Output the [X, Y] coordinate of the center of the cell containing the given text.  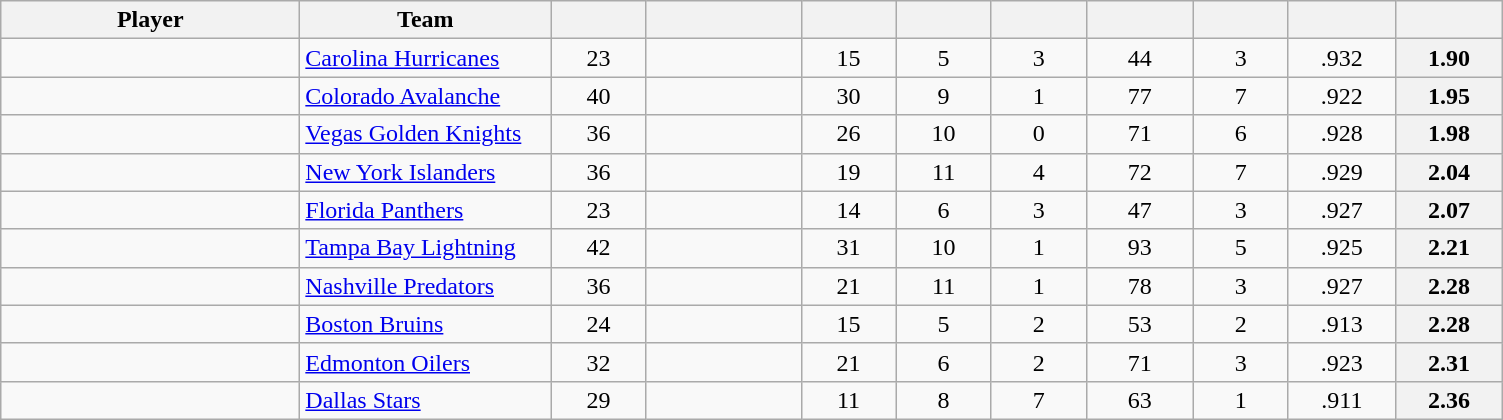
14 [848, 210]
1.95 [1448, 96]
40 [598, 96]
Nashville Predators [426, 286]
Florida Panthers [426, 210]
.922 [1342, 96]
8 [944, 400]
2.21 [1448, 248]
.911 [1342, 400]
2.07 [1448, 210]
Team [426, 20]
93 [1140, 248]
.925 [1342, 248]
77 [1140, 96]
32 [598, 362]
47 [1140, 210]
4 [1038, 172]
Colorado Avalanche [426, 96]
26 [848, 134]
Tampa Bay Lightning [426, 248]
Dallas Stars [426, 400]
2.31 [1448, 362]
30 [848, 96]
.932 [1342, 58]
42 [598, 248]
New York Islanders [426, 172]
.923 [1342, 362]
31 [848, 248]
53 [1140, 324]
19 [848, 172]
44 [1140, 58]
Player [150, 20]
2.36 [1448, 400]
1.98 [1448, 134]
Carolina Hurricanes [426, 58]
2.04 [1448, 172]
78 [1140, 286]
Boston Bruins [426, 324]
.928 [1342, 134]
63 [1140, 400]
9 [944, 96]
24 [598, 324]
.929 [1342, 172]
1.90 [1448, 58]
29 [598, 400]
72 [1140, 172]
.913 [1342, 324]
0 [1038, 134]
Edmonton Oilers [426, 362]
Vegas Golden Knights [426, 134]
